Output the [X, Y] coordinate of the center of the cell containing the given text.  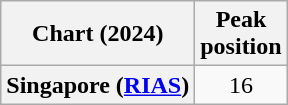
Peakposition [241, 34]
Singapore (RIAS) [98, 85]
Chart (2024) [98, 34]
16 [241, 85]
